Extract the [X, Y] coordinate from the center of the cell holding the provided text.  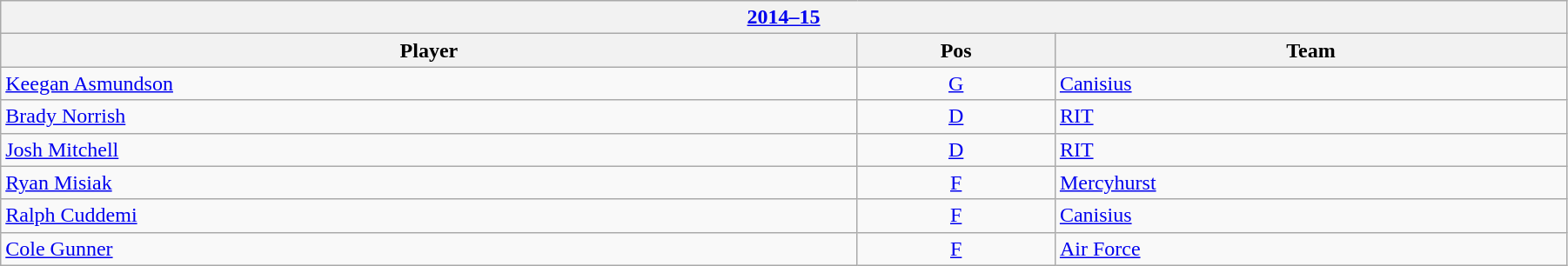
2014–15 [784, 17]
G [955, 83]
Air Force [1310, 249]
Keegan Asmundson [429, 83]
Pos [955, 50]
Brady Norrish [429, 116]
Mercyhurst [1310, 183]
Team [1310, 50]
Cole Gunner [429, 249]
Player [429, 50]
Ryan Misiak [429, 183]
Ralph Cuddemi [429, 216]
Josh Mitchell [429, 150]
